For the text-containing cell, return its midpoint in [X, Y] coordinate format. 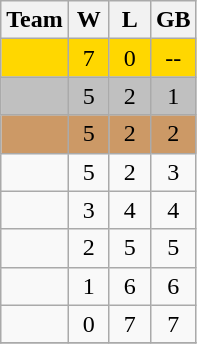
Team [35, 20]
GB [173, 20]
W [88, 20]
L [130, 20]
-- [173, 58]
